From the cell containing the given text, extract its center point as (x, y) coordinate. 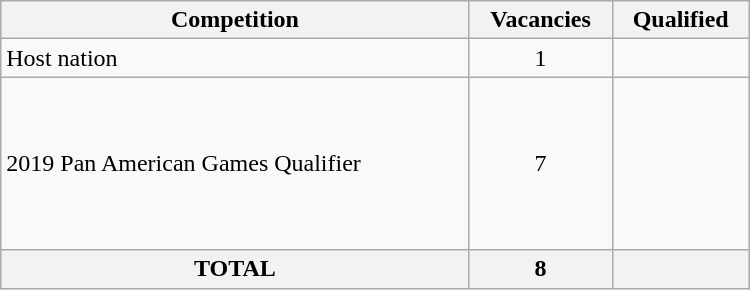
TOTAL (235, 269)
1 (540, 58)
7 (540, 164)
Host nation (235, 58)
Competition (235, 20)
Qualified (680, 20)
2019 Pan American Games Qualifier (235, 164)
8 (540, 269)
Vacancies (540, 20)
